Identify which cell holds the provided text, then report its [X, Y] central coordinate. 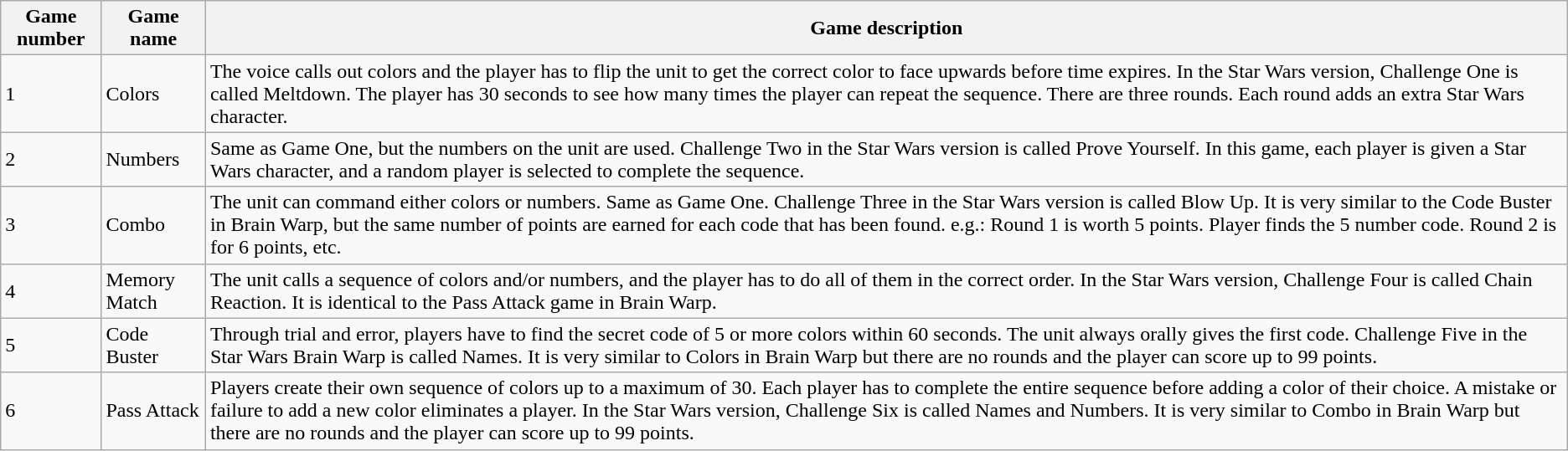
Game number [51, 28]
Game name [154, 28]
Combo [154, 225]
Colors [154, 94]
Numbers [154, 159]
Code Buster [154, 345]
5 [51, 345]
Game description [886, 28]
Memory Match [154, 291]
6 [51, 411]
2 [51, 159]
Pass Attack [154, 411]
4 [51, 291]
1 [51, 94]
3 [51, 225]
